Output the [x, y] coordinate of the center of the cell containing the given text.  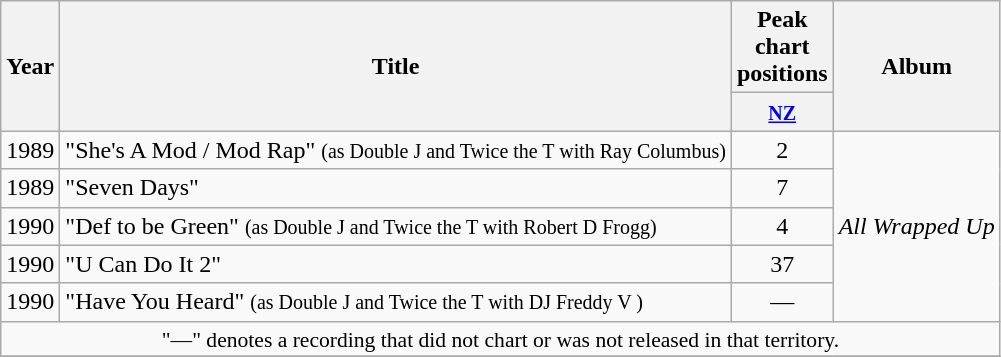
37 [782, 264]
"She's A Mod / Mod Rap" (as Double J and Twice the T with Ray Columbus) [396, 150]
7 [782, 188]
Year [30, 66]
"Def to be Green" (as Double J and Twice the T with Robert D Frogg) [396, 226]
"Seven Days" [396, 188]
"—" denotes a recording that did not chart or was not released in that territory. [500, 339]
— [782, 302]
Peak chart positions [782, 47]
"Have You Heard" (as Double J and Twice the T with DJ Freddy V ) [396, 302]
NZ [782, 112]
Title [396, 66]
2 [782, 150]
"U Can Do It 2" [396, 264]
All Wrapped Up [916, 226]
4 [782, 226]
Album [916, 66]
